Locate the cell with the specified text and output its (X, Y) center coordinate. 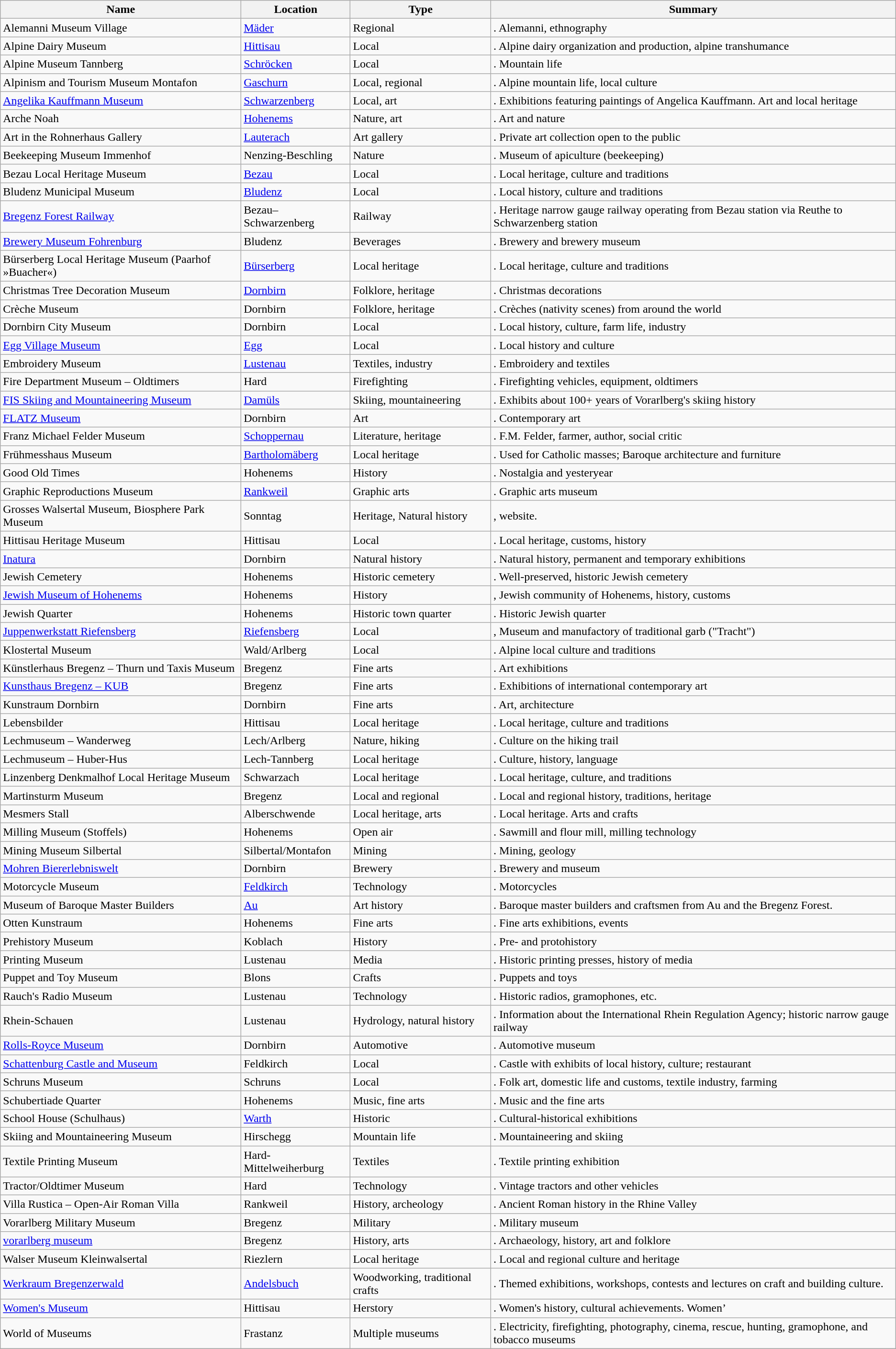
. Alemanni, ethnography (694, 28)
. Art exhibitions (694, 668)
. Historic Jewish quarter (694, 613)
Local, regional (421, 82)
Tractor/Oldtimer Museum (121, 1186)
Fire Department Museum – Oldtimers (121, 382)
Embroidery Museum (121, 363)
Prehistory Museum (121, 941)
. Local heritage, culture, and traditions (694, 777)
Werkraum Bregenzerwald (121, 1283)
Women's Museum (121, 1308)
. Women's history, cultural achievements. Women’ (694, 1308)
. Electricity, firefighting, photography, cinema, rescue, hunting, gramophone, and tobacco museums (694, 1333)
. Natural history, permanent and temporary exhibitions (694, 559)
Egg (296, 345)
Mesmers Stall (121, 814)
Jewish Museum of Hohenems (121, 595)
Vorarlberg Military Museum (121, 1223)
. Automotive museum (694, 1045)
Mining Museum Silbertal (121, 850)
Hard-Mittelweiherburg (296, 1161)
. Local and regional culture and heritage (694, 1259)
. Cultural-historical exhibitions (694, 1118)
. Themed exhibitions, workshops, contests and lectures on craft and building culture. (694, 1283)
Art history (421, 905)
Alemanni Museum Village (121, 28)
Museum of Baroque Master Builders (121, 905)
Jewish Cemetery (121, 577)
Sonntag (296, 515)
Railway (421, 216)
Franz Michael Felder Museum (121, 436)
Graphic arts (421, 491)
Name (121, 10)
. Mining, geology (694, 850)
. Private art collection open to the public (694, 137)
. Historic radios, gramophones, etc. (694, 996)
Damüls (296, 400)
. Graphic arts museum (694, 491)
Alpine Museum Tannberg (121, 64)
Beekeeping Museum Immenhof (121, 155)
Printing Museum (121, 960)
Motorcycle Museum (121, 887)
Literature, heritage (421, 436)
. Exhibitions featuring paintings of Angelica Kauffmann. Art and local heritage (694, 101)
Otten Kunstraum (121, 923)
Koblach (296, 941)
Andelsbuch (296, 1283)
World of Museums (121, 1333)
. Exhibits about 100+ years of Vorarlberg's skiing history (694, 400)
Woodworking, traditional crafts (421, 1283)
Schoppernau (296, 436)
Klostertal Museum (121, 650)
Brewery (421, 869)
Mining (421, 850)
. Mountain life (694, 64)
Art gallery (421, 137)
Bürserberg (296, 266)
Blons (296, 978)
Warth (296, 1118)
Mohren Biererlebniswelt (121, 869)
Frastanz (296, 1333)
. F.M. Felder, farmer, author, social critic (694, 436)
. Military museum (694, 1223)
. Archaeology, history, art and folklore (694, 1241)
Nature, hiking (421, 741)
Egg Village Museum (121, 345)
Media (421, 960)
Schwarzach (296, 777)
Wald/Arlberg (296, 650)
Hittisau Heritage Museum (121, 540)
Grosses Walsertal Museum, Biosphere Park Museum (121, 515)
Bezau (296, 173)
. Heritage narrow gauge railway operating from Bezau station via Reuthe to Schwarzenberg station (694, 216)
Bludenz Municipal Museum (121, 192)
, Museum and manufactory of traditional garb ("Tracht") (694, 632)
Rhein-Schauen (121, 1021)
. Embroidery and textiles (694, 363)
. Contemporary art (694, 418)
. Alpine mountain life, local culture (694, 82)
Puppet and Toy Museum (121, 978)
. Fine arts exhibitions, events (694, 923)
. Alpine dairy organization and production, alpine transhumance (694, 46)
. Vintage tractors and other vehicles (694, 1186)
. Motorcycles (694, 887)
Bregenz Forest Railway (121, 216)
Regional (421, 28)
Skiing and Mountaineering Museum (121, 1136)
. Nostalgia and yesteryear (694, 473)
. Art, architecture (694, 704)
Riezlern (296, 1259)
Bezau–Schwarzenberg (296, 216)
Schruns Museum (121, 1082)
Bezau Local Heritage Museum (121, 173)
Kunstraum Dornbirn (121, 704)
, website. (694, 515)
Martinsturm Museum (121, 795)
Skiing, mountaineering (421, 400)
. Local history, culture, farm life, industry (694, 327)
. Mountaineering and skiing (694, 1136)
Historic cemetery (421, 577)
Silbertal/Montafon (296, 850)
Künstlerhaus Bregenz – Thurn und Taxis Museum (121, 668)
Lauterach (296, 137)
. Local history and culture (694, 345)
. Local heritage, customs, history (694, 540)
Au (296, 905)
. Firefighting vehicles, equipment, oldtimers (694, 382)
Walser Museum Kleinwalsertal (121, 1259)
Gaschurn (296, 82)
Heritage, Natural history (421, 515)
. Music and the fine arts (694, 1100)
vorarlberg museum (121, 1241)
Frühmesshaus Museum (121, 454)
Textiles, industry (421, 363)
. Brewery and brewery museum (694, 241)
Crèche Museum (121, 309)
Arche Noah (121, 119)
Local, art (421, 101)
Alpine Dairy Museum (121, 46)
Crafts (421, 978)
. Ancient Roman history in the Rhine Valley (694, 1204)
. Well-preserved, historic Jewish cemetery (694, 577)
Christmas Tree Decoration Museum (121, 291)
Herstory (421, 1308)
Linzenberg Denkmalhof Local Heritage Museum (121, 777)
. Local and regional history, traditions, heritage (694, 795)
Schruns (296, 1082)
Nature (421, 155)
Juppenwerkstatt Riefensberg (121, 632)
Schubertiade Quarter (121, 1100)
Nature, art (421, 119)
Natural history (421, 559)
School House (Schulhaus) (121, 1118)
Open air (421, 832)
Mountain life (421, 1136)
Schattenburg Castle and Museum (121, 1064)
FIS Skiing and Mountaineering Museum (121, 400)
Riefensberg (296, 632)
. Textile printing exhibition (694, 1161)
. Brewery and museum (694, 869)
Kunsthaus Bregenz – KUB (121, 686)
Dornbirn City Museum (121, 327)
Milling Museum (Stoffels) (121, 832)
Lebensbilder (121, 723)
. Culture, history, language (694, 759)
Rolls-Royce Museum (121, 1045)
Textiles (421, 1161)
. Museum of apiculture (beekeeping) (694, 155)
Graphic Reproductions Museum (121, 491)
. Culture on the hiking trail (694, 741)
. Folk art, domestic life and customs, textile industry, farming (694, 1082)
. Castle with exhibits of local history, culture; restaurant (694, 1064)
. Sawmill and flour mill, milling technology (694, 832)
. Crèches (nativity scenes) from around the world (694, 309)
. Alpine local culture and traditions (694, 650)
History, archeology (421, 1204)
. Baroque master builders and craftsmen from Au and the Bregenz Forest. (694, 905)
Brewery Museum Fohrenburg (121, 241)
Multiple museums (421, 1333)
. Information about the International Rhein Regulation Agency; historic narrow gauge railway (694, 1021)
. Local heritage. Arts and crafts (694, 814)
Historic (421, 1118)
. Exhibitions of international contemporary art (694, 686)
Lech/Arlberg (296, 741)
Alpinism and Tourism Museum Montafon (121, 82)
Art in the Rohnerhaus Gallery (121, 137)
Rauch's Radio Museum (121, 996)
Schröcken (296, 64)
Good Old Times (121, 473)
Local and regional (421, 795)
Type (421, 10)
Lech-Tannberg (296, 759)
Mäder (296, 28)
. Art and nature (694, 119)
Villa Rustica – Open-Air Roman Villa (121, 1204)
Bürserberg Local Heritage Museum (Paarhof »Buacher«) (121, 266)
Textile Printing Museum (121, 1161)
. Puppets and toys (694, 978)
, Jewish community of Hohenems, history, customs (694, 595)
Art (421, 418)
Angelika Kauffmann Museum (121, 101)
. Used for Catholic masses; Baroque architecture and furniture (694, 454)
Local heritage, arts (421, 814)
Automotive (421, 1045)
Beverages (421, 241)
Location (296, 10)
Hirschegg (296, 1136)
Nenzing-Beschling (296, 155)
FLATZ Museum (121, 418)
Summary (694, 10)
Military (421, 1223)
. Pre- and protohistory (694, 941)
Hydrology, natural history (421, 1021)
Lechmuseum – Wanderweg (121, 741)
Lechmuseum – Huber-Hus (121, 759)
Bartholomäberg (296, 454)
. Christmas decorations (694, 291)
. Historic printing presses, history of media (694, 960)
Inatura (121, 559)
Firefighting (421, 382)
Historic town quarter (421, 613)
History, arts (421, 1241)
Schwarzenberg (296, 101)
Alberschwende (296, 814)
Music, fine arts (421, 1100)
. Local history, culture and traditions (694, 192)
Jewish Quarter (121, 613)
